Detect which cell encompasses the target text, then output its [x, y] center coordinate. 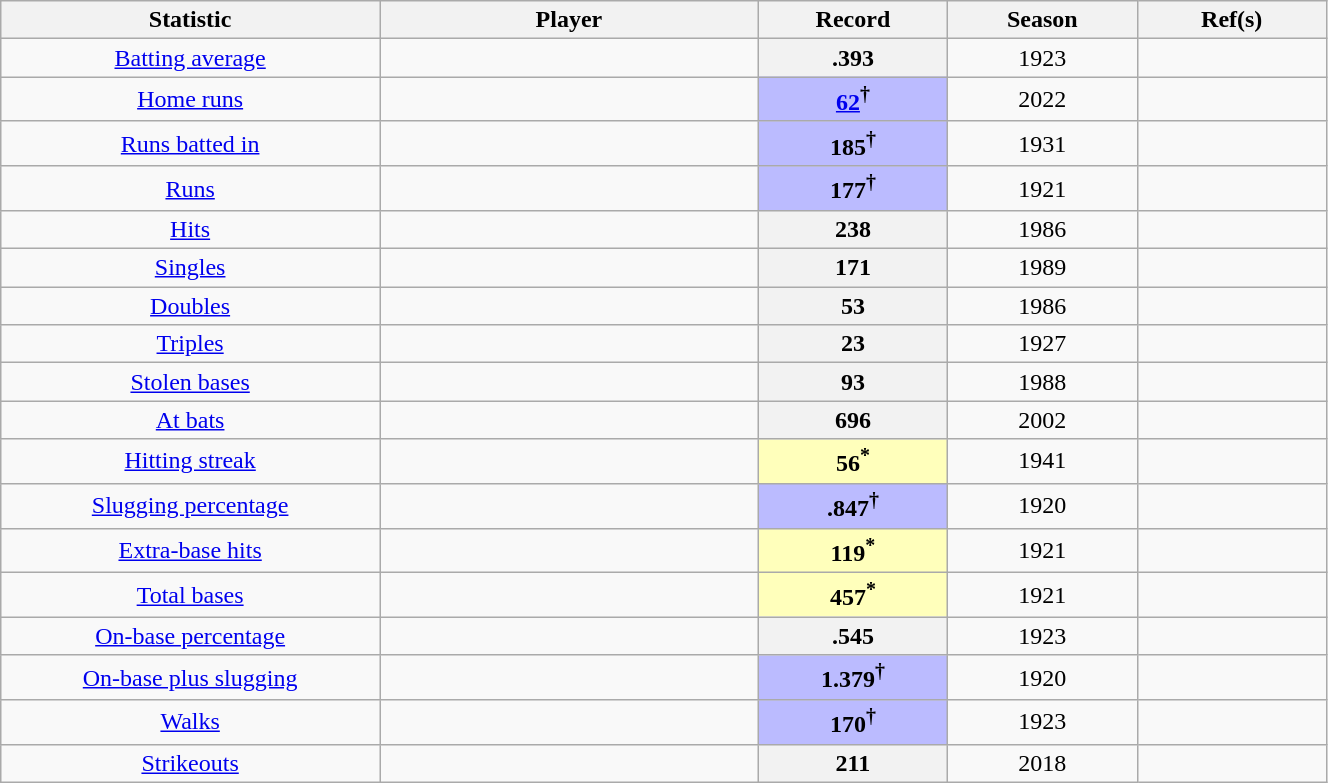
457* [852, 596]
Record [852, 20]
Walks [190, 722]
1931 [1042, 144]
Extra-base hits [190, 550]
Batting average [190, 58]
Doubles [190, 306]
2002 [1042, 420]
Player [570, 20]
171 [852, 268]
1988 [1042, 382]
170† [852, 722]
62† [852, 100]
Hitting streak [190, 462]
Triples [190, 344]
93 [852, 382]
.393 [852, 58]
696 [852, 420]
Stolen bases [190, 382]
Statistic [190, 20]
On-base plus slugging [190, 678]
.847† [852, 506]
211 [852, 763]
Home runs [190, 100]
Slugging percentage [190, 506]
53 [852, 306]
1927 [1042, 344]
Singles [190, 268]
119* [852, 550]
1989 [1042, 268]
Runs batted in [190, 144]
Runs [190, 188]
On-base percentage [190, 636]
177† [852, 188]
2022 [1042, 100]
Hits [190, 230]
23 [852, 344]
Ref(s) [1232, 20]
56* [852, 462]
238 [852, 230]
At bats [190, 420]
185† [852, 144]
.545 [852, 636]
Strikeouts [190, 763]
2018 [1042, 763]
Total bases [190, 596]
Season [1042, 20]
1.379† [852, 678]
1941 [1042, 462]
